Pinpoint the cell where the given text exists, returning its [x, y] midpoint coordinate. 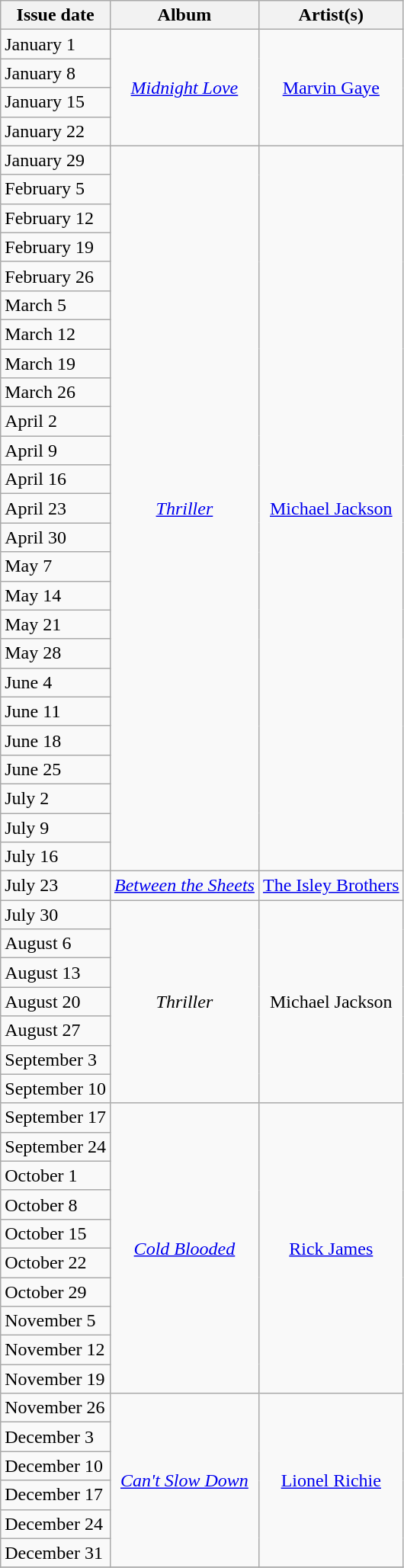
October 29 [56, 1292]
September 3 [56, 1060]
November 12 [56, 1350]
July 9 [56, 827]
May 14 [56, 595]
Midnight Love [184, 88]
June 25 [56, 769]
July 30 [56, 915]
February 26 [56, 276]
October 1 [56, 1175]
Marvin Gaye [331, 88]
Artist(s) [331, 15]
December 24 [56, 1524]
July 16 [56, 857]
August 27 [56, 1031]
April 23 [56, 508]
January 22 [56, 131]
Between the Sheets [184, 886]
November 19 [56, 1379]
February 19 [56, 247]
January 8 [56, 73]
August 20 [56, 1002]
June 11 [56, 711]
Cold Blooded [184, 1249]
October 15 [56, 1233]
May 28 [56, 653]
October 22 [56, 1262]
March 26 [56, 393]
December 17 [56, 1495]
December 31 [56, 1553]
Issue date [56, 15]
July 2 [56, 798]
April 30 [56, 537]
November 26 [56, 1408]
September 17 [56, 1117]
June 18 [56, 740]
January 15 [56, 102]
Album [184, 15]
April 2 [56, 422]
March 5 [56, 305]
Can't Slow Down [184, 1480]
Lionel Richie [331, 1480]
January 1 [56, 44]
March 19 [56, 364]
August 13 [56, 973]
The Isley Brothers [331, 886]
February 12 [56, 218]
April 16 [56, 479]
December 10 [56, 1466]
July 23 [56, 886]
October 8 [56, 1204]
September 10 [56, 1089]
November 5 [56, 1321]
March 12 [56, 334]
December 3 [56, 1437]
Rick James [331, 1249]
August 6 [56, 944]
September 24 [56, 1146]
May 7 [56, 566]
June 4 [56, 682]
February 5 [56, 189]
April 9 [56, 451]
January 29 [56, 160]
May 21 [56, 624]
